Find where the given text appears and provide that cell's center as [X, Y] coordinate. 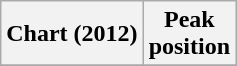
Peakposition [189, 34]
Chart (2012) [72, 34]
